Return (X, Y) of the center of cell containing provided text 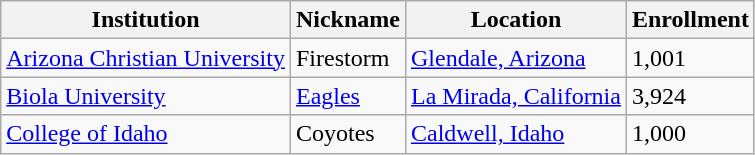
Institution (146, 20)
College of Idaho (146, 134)
3,924 (690, 96)
Biola University (146, 96)
Enrollment (690, 20)
1,001 (690, 58)
Coyotes (348, 134)
1,000 (690, 134)
Arizona Christian University (146, 58)
Glendale, Arizona (516, 58)
Nickname (348, 20)
Location (516, 20)
Caldwell, Idaho (516, 134)
Firestorm (348, 58)
Eagles (348, 96)
La Mirada, California (516, 96)
